Pinpoint the cell where the given text exists, returning its (X, Y) midpoint coordinate. 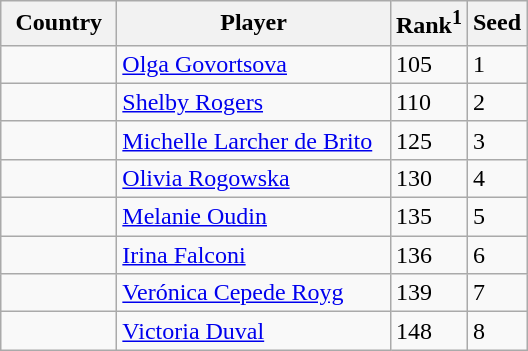
4 (496, 178)
148 (428, 331)
Verónica Cepede Royg (254, 293)
130 (428, 178)
Country (59, 24)
Rank1 (428, 24)
8 (496, 331)
139 (428, 293)
136 (428, 255)
Shelby Rogers (254, 102)
135 (428, 217)
Olga Govortsova (254, 64)
7 (496, 293)
3 (496, 140)
Victoria Duval (254, 331)
5 (496, 217)
Seed (496, 24)
6 (496, 255)
Olivia Rogowska (254, 178)
Michelle Larcher de Brito (254, 140)
Irina Falconi (254, 255)
105 (428, 64)
110 (428, 102)
2 (496, 102)
1 (496, 64)
Melanie Oudin (254, 217)
125 (428, 140)
Player (254, 24)
